For the text-containing cell, return its midpoint in (x, y) coordinate format. 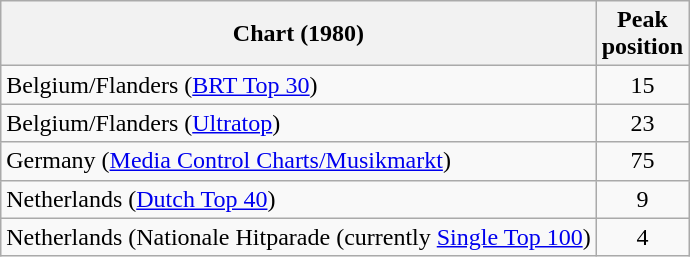
23 (642, 123)
4 (642, 237)
Belgium/Flanders (Ultratop) (298, 123)
15 (642, 85)
9 (642, 199)
75 (642, 161)
Peakposition (642, 34)
Germany (Media Control Charts/Musikmarkt) (298, 161)
Belgium/Flanders (BRT Top 30) (298, 85)
Netherlands (Nationale Hitparade (currently Single Top 100) (298, 237)
Netherlands (Dutch Top 40) (298, 199)
Chart (1980) (298, 34)
